Detect which cell encompasses the target text, then output its [X, Y] center coordinate. 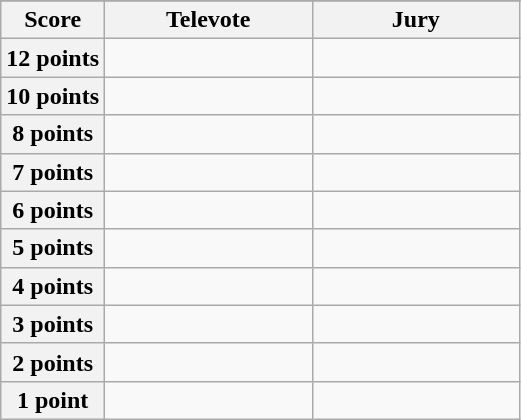
8 points [53, 134]
12 points [53, 58]
6 points [53, 210]
1 point [53, 400]
Televote [209, 20]
Jury [416, 20]
10 points [53, 96]
2 points [53, 362]
3 points [53, 324]
4 points [53, 286]
5 points [53, 248]
Score [53, 20]
7 points [53, 172]
